Return the [X, Y] coordinate for the center point of the cell that contains the specified text.  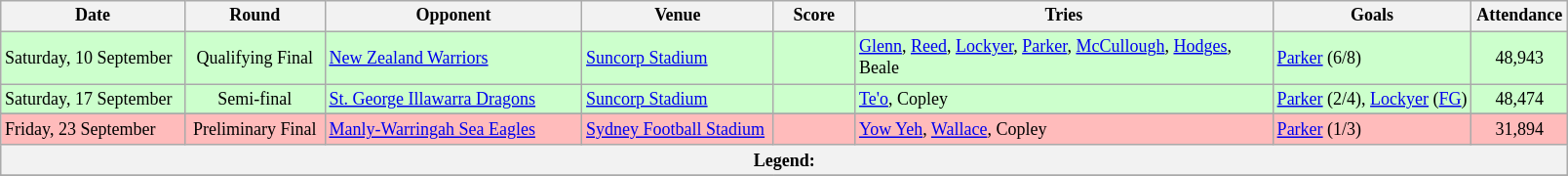
Goals [1372, 16]
Glenn, Reed, Lockyer, Parker, McCullough, Hodges, Beale [1065, 58]
Preliminary Final [255, 129]
Yow Yeh, Wallace, Copley [1065, 129]
New Zealand Warriors [453, 58]
48,474 [1519, 100]
Sydney Football Stadium [678, 129]
Saturday, 10 September [94, 58]
Semi-final [255, 100]
Parker (6/8) [1372, 58]
Saturday, 17 September [94, 100]
Qualifying Final [255, 58]
Score [814, 16]
Date [94, 16]
Legend: [784, 160]
Parker (2/4), Lockyer (FG) [1372, 100]
Attendance [1519, 16]
Parker (1/3) [1372, 129]
Tries [1065, 16]
Friday, 23 September [94, 129]
48,943 [1519, 58]
St. George Illawarra Dragons [453, 100]
31,894 [1519, 129]
Te'o, Copley [1065, 100]
Manly-Warringah Sea Eagles [453, 129]
Venue [678, 16]
Round [255, 16]
Opponent [453, 16]
